Provide the [X, Y] coordinate of the cell's center where the given text is located.  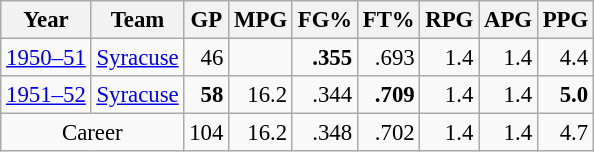
.709 [388, 95]
FT% [388, 20]
Year [46, 20]
FG% [324, 20]
GP [206, 20]
.355 [324, 58]
46 [206, 58]
1951–52 [46, 95]
104 [206, 133]
PPG [565, 20]
MPG [261, 20]
Team [138, 20]
.348 [324, 133]
.344 [324, 95]
5.0 [565, 95]
1950–51 [46, 58]
4.4 [565, 58]
.702 [388, 133]
APG [508, 20]
.693 [388, 58]
4.7 [565, 133]
58 [206, 95]
RPG [450, 20]
Career [92, 133]
